Provide the (x, y) coordinate of the cell's center where the given text is located.  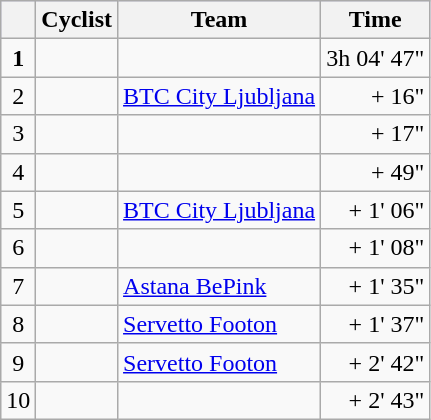
Astana BePink (220, 286)
3h 04' 47" (376, 58)
Time (376, 20)
+ 17" (376, 134)
+ 1' 37" (376, 324)
9 (18, 362)
+ 2' 42" (376, 362)
10 (18, 400)
+ 1' 06" (376, 210)
+ 16" (376, 96)
1 (18, 58)
+ 2' 43" (376, 400)
4 (18, 172)
7 (18, 286)
6 (18, 248)
5 (18, 210)
3 (18, 134)
2 (18, 96)
+ 49" (376, 172)
Cyclist (77, 20)
+ 1' 35" (376, 286)
Team (220, 20)
+ 1' 08" (376, 248)
8 (18, 324)
